Determine the [x, y] coordinate at the center of the cell enclosing the given text.  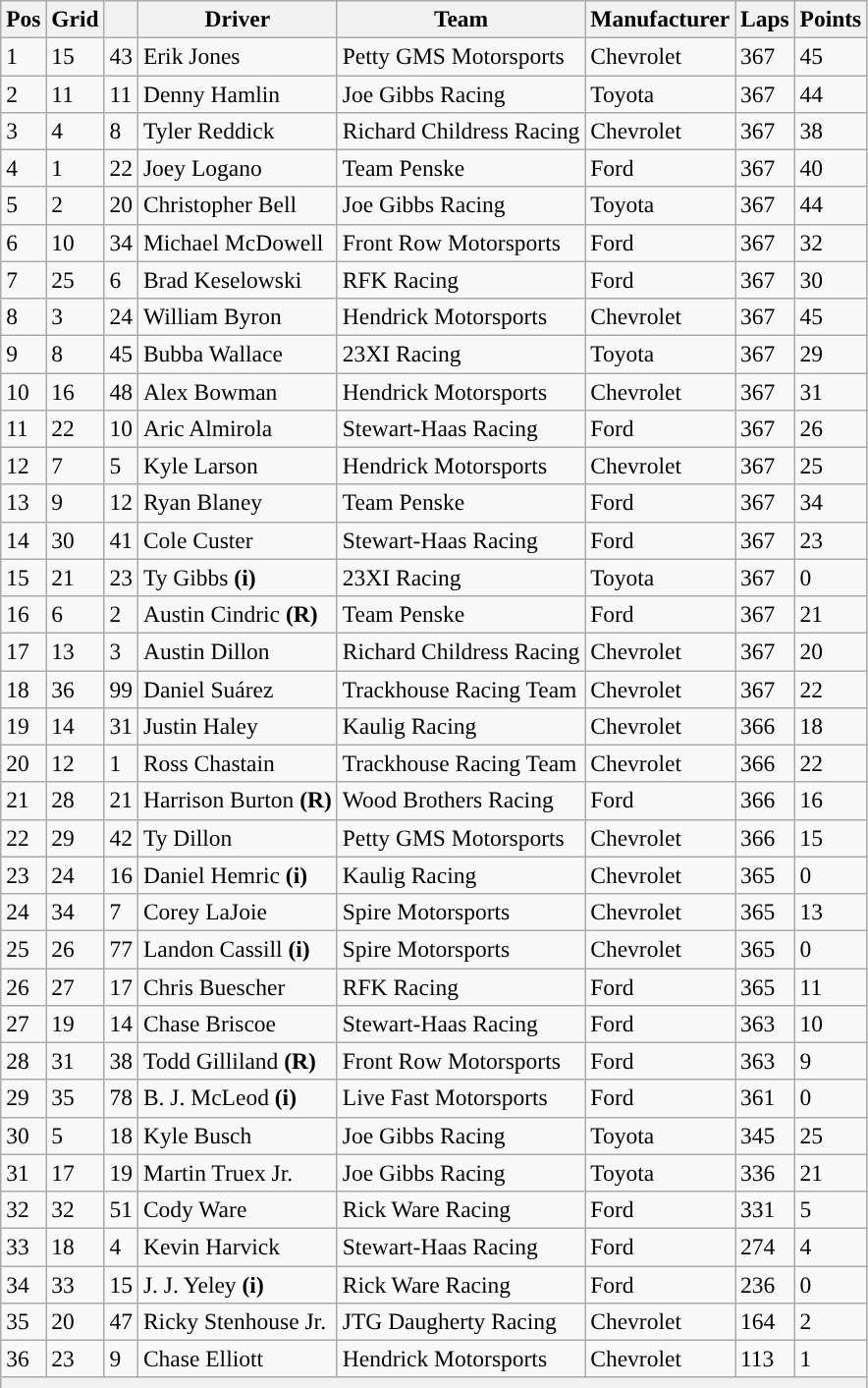
99 [121, 689]
Landon Cassill (i) [238, 949]
Alex Bowman [238, 391]
41 [121, 540]
Daniel Hemric (i) [238, 875]
43 [121, 56]
Pos [24, 19]
Ross Chastain [238, 763]
Kyle Busch [238, 1136]
331 [766, 1209]
Cody Ware [238, 1209]
Harrison Burton (R) [238, 801]
Daniel Suárez [238, 689]
Ryan Blaney [238, 503]
Michael McDowell [238, 243]
48 [121, 391]
Bubba Wallace [238, 354]
Chase Briscoe [238, 1024]
336 [766, 1173]
B. J. McLeod (i) [238, 1098]
William Byron [238, 316]
Driver [238, 19]
113 [766, 1359]
Brad Keselowski [238, 280]
40 [831, 168]
Joey Logano [238, 168]
Erik Jones [238, 56]
164 [766, 1321]
51 [121, 1209]
J. J. Yeley (i) [238, 1284]
Christopher Bell [238, 205]
Team [461, 19]
Grid [75, 19]
47 [121, 1321]
361 [766, 1098]
Corey LaJoie [238, 912]
Todd Gilliland (R) [238, 1061]
Kyle Larson [238, 466]
236 [766, 1284]
Ty Gibbs (i) [238, 578]
Wood Brothers Racing [461, 801]
Denny Hamlin [238, 93]
Aric Almirola [238, 428]
77 [121, 949]
Laps [766, 19]
Austin Dillon [238, 651]
Manufacturer [660, 19]
Ty Dillon [238, 838]
Cole Custer [238, 540]
JTG Daugherty Racing [461, 1321]
Chase Elliott [238, 1359]
Kevin Harvick [238, 1247]
Tyler Reddick [238, 131]
345 [766, 1136]
78 [121, 1098]
Points [831, 19]
42 [121, 838]
Austin Cindric (R) [238, 614]
Justin Haley [238, 726]
Martin Truex Jr. [238, 1173]
Ricky Stenhouse Jr. [238, 1321]
274 [766, 1247]
Live Fast Motorsports [461, 1098]
Chris Buescher [238, 986]
